Detect which cell encompasses the target text, then output its (X, Y) center coordinate. 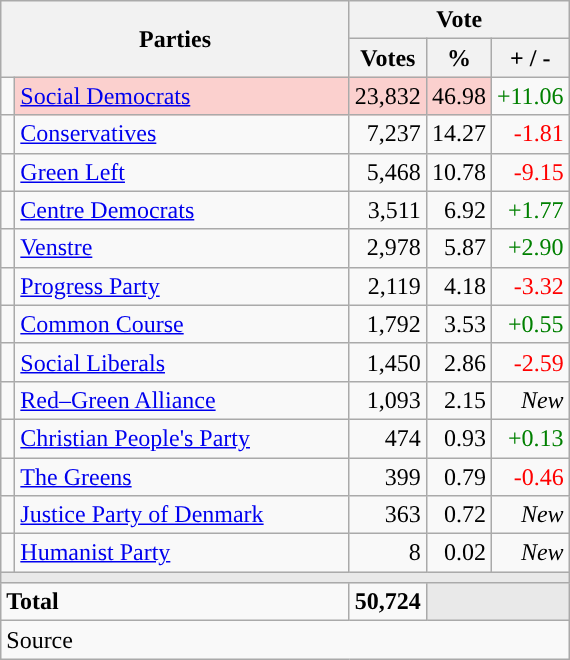
+ / - (530, 58)
0.02 (458, 553)
Social Liberals (182, 362)
46.98 (458, 96)
2,119 (388, 286)
8 (388, 553)
-9.15 (530, 172)
Progress Party (182, 286)
Source (285, 640)
3.53 (458, 324)
Common Course (182, 324)
Humanist Party (182, 553)
2.15 (458, 400)
0.79 (458, 477)
5,468 (388, 172)
1,792 (388, 324)
6.92 (458, 210)
Venstre (182, 248)
10.78 (458, 172)
2,978 (388, 248)
-1.81 (530, 134)
1,450 (388, 362)
363 (388, 515)
3,511 (388, 210)
Votes (388, 58)
7,237 (388, 134)
Vote (459, 20)
0.93 (458, 438)
+1.77 (530, 210)
23,832 (388, 96)
-0.46 (530, 477)
Red–Green Alliance (182, 400)
4.18 (458, 286)
+0.13 (530, 438)
Total (176, 602)
The Greens (182, 477)
+0.55 (530, 324)
2.86 (458, 362)
14.27 (458, 134)
-3.32 (530, 286)
+2.90 (530, 248)
Parties (176, 39)
Conservatives (182, 134)
-2.59 (530, 362)
50,724 (388, 602)
+11.06 (530, 96)
Justice Party of Denmark (182, 515)
1,093 (388, 400)
0.72 (458, 515)
% (458, 58)
474 (388, 438)
Social Democrats (182, 96)
Green Left (182, 172)
399 (388, 477)
Christian People's Party (182, 438)
Centre Democrats (182, 210)
5.87 (458, 248)
